Scan for the cell matching the given text and deliver its (X, Y) coordinate at center. 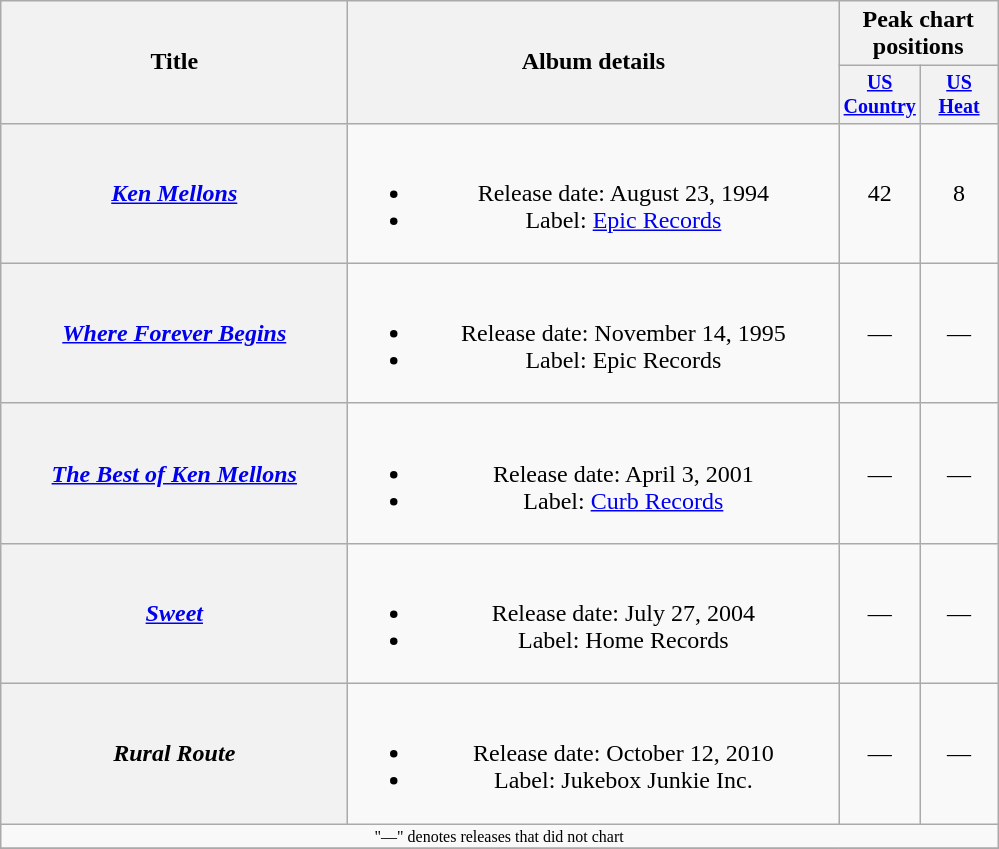
Where Forever Begins (174, 333)
The Best of Ken Mellons (174, 473)
Title (174, 62)
Release date: April 3, 2001Label: Curb Records (594, 473)
Album details (594, 62)
US Country (880, 94)
Release date: August 23, 1994Label: Epic Records (594, 193)
Peak chartpositions (918, 34)
Ken Mellons (174, 193)
8 (960, 193)
Release date: October 12, 2010Label: Jukebox Junkie Inc. (594, 754)
42 (880, 193)
Release date: July 27, 2004Label: Home Records (594, 613)
Sweet (174, 613)
"—" denotes releases that did not chart (500, 836)
Release date: November 14, 1995Label: Epic Records (594, 333)
Rural Route (174, 754)
US Heat (960, 94)
